Output the (X, Y) coordinate of the center of the cell containing the given text.  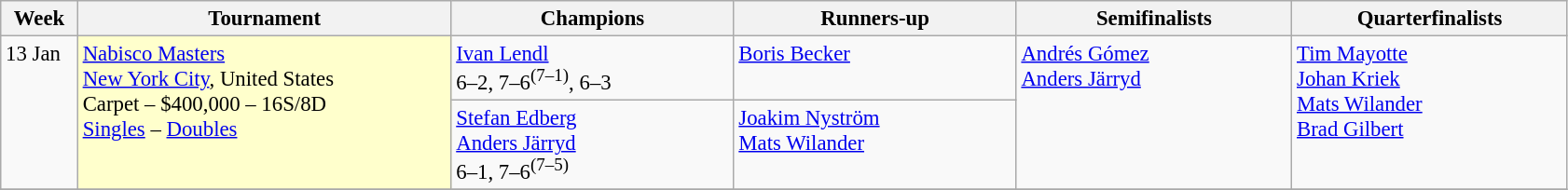
Week (39, 19)
Champions (593, 19)
Quarterfinalists (1430, 19)
Tim Mayotte Johan Kriek Mats Wilander Brad Gilbert (1430, 114)
Stefan Edberg Anders Järryd6–1, 7–6(7–5) (593, 145)
Boris Becker (874, 69)
Semifinalists (1154, 19)
Joakim Nyström Mats Wilander (874, 145)
13 Jan (39, 114)
Tournament (265, 19)
Runners-up (874, 19)
Andrés Gómez Anders Järryd (1154, 114)
Ivan Lendl6–2, 7–6(7–1), 6–3 (593, 69)
Nabisco Masters New York City, United StatesCarpet – $400,000 – 16S/8DSingles – Doubles (265, 114)
